Detect which cell encompasses the target text, then output its [X, Y] center coordinate. 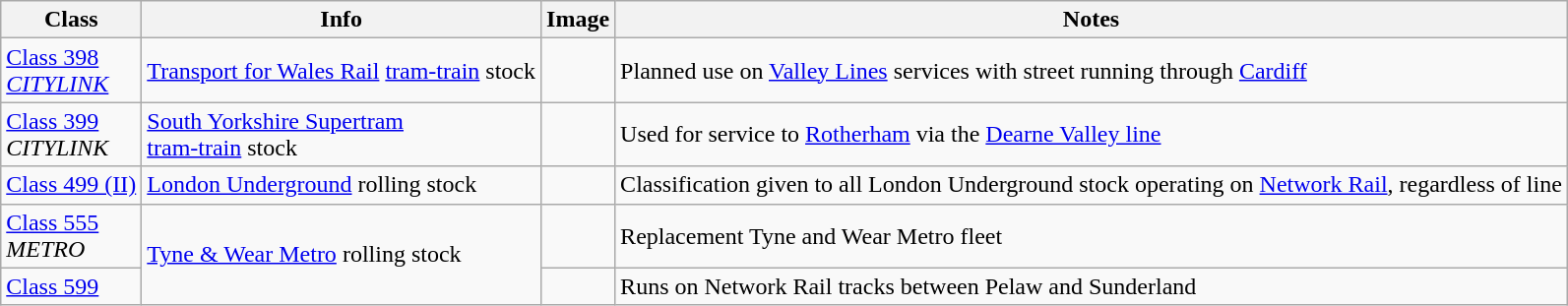
Class 399CITYLINK [71, 134]
Image [579, 20]
Replacement Tyne and Wear Metro fleet [1092, 236]
Used for service to Rotherham via the Dearne Valley line [1092, 134]
Class 555METRO [71, 236]
Classification given to all London Underground stock operating on Network Rail, regardless of line [1092, 185]
Class 599 [71, 286]
Planned use on Valley Lines services with street running through Cardiff [1092, 71]
Class [71, 20]
Runs on Network Rail tracks between Pelaw and Sunderland [1092, 286]
Class 398CITYLINK [71, 71]
Info [342, 20]
Class 499 (II) [71, 185]
London Underground rolling stock [342, 185]
Notes [1092, 20]
Transport for Wales Rail tram-train stock [342, 71]
South Yorkshire Supertram tram-train stock [342, 134]
Tyne & Wear Metro rolling stock [342, 254]
